Identify which cell holds the provided text, then report its (x, y) central coordinate. 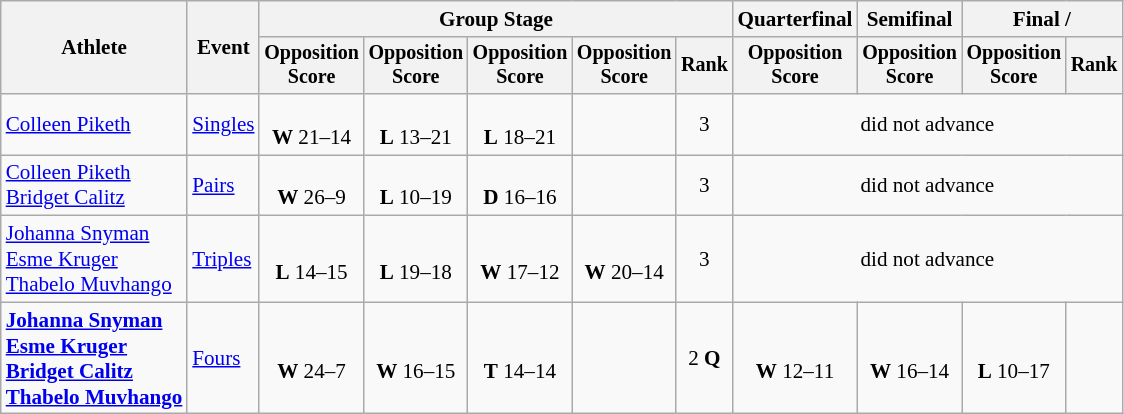
Quarterfinal (796, 18)
Triples (223, 259)
L 10–17 (1014, 358)
Johanna SnymanEsme KrugerThabelo Muvhango (94, 259)
Final / (1042, 18)
L 18–21 (520, 124)
W 17–12 (520, 259)
W 16–15 (416, 358)
Singles (223, 124)
L 13–21 (416, 124)
L 14–15 (311, 259)
W 16–14 (909, 358)
D 16–16 (520, 186)
Johanna SnymanEsme KrugerBridget CalitzThabelo Muvhango (94, 358)
Semifinal (909, 18)
Fours (223, 358)
W 21–14 (311, 124)
W 26–9 (311, 186)
L 19–18 (416, 259)
W 20–14 (624, 259)
Pairs (223, 186)
W 24–7 (311, 358)
L 10–19 (416, 186)
Group Stage (496, 18)
W 12–11 (796, 358)
Event (223, 48)
Athlete (94, 48)
Colleen Piketh (94, 124)
2 Q (704, 358)
Colleen PikethBridget Calitz (94, 186)
T 14–14 (520, 358)
